Find where the given text appears and provide that cell's center as [x, y] coordinate. 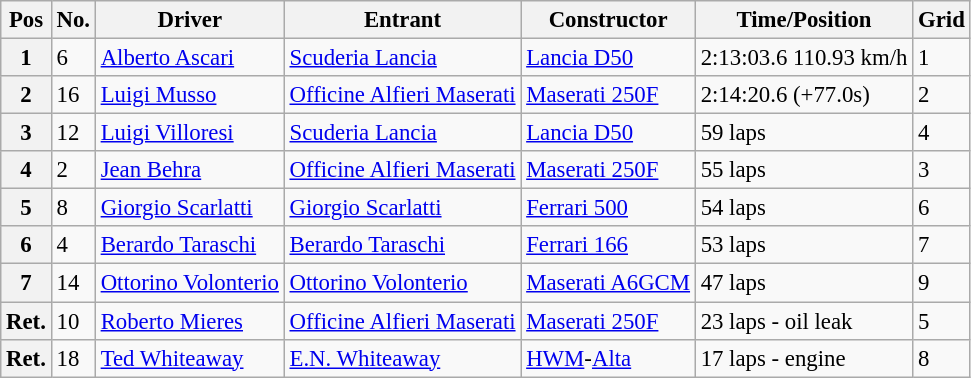
12 [73, 133]
Ted Whiteaway [190, 358]
16 [73, 95]
47 laps [804, 283]
Constructor [608, 20]
HWM-Alta [608, 358]
59 laps [804, 133]
10 [73, 321]
14 [73, 283]
Maserati A6GCM [608, 283]
54 laps [804, 208]
No. [73, 20]
2:14:20.6 (+77.0s) [804, 95]
Luigi Villoresi [190, 133]
Roberto Mieres [190, 321]
Grid [942, 20]
E.N. Whiteaway [402, 358]
23 laps - oil leak [804, 321]
Luigi Musso [190, 95]
Ferrari 500 [608, 208]
Entrant [402, 20]
18 [73, 358]
Ferrari 166 [608, 245]
Jean Behra [190, 170]
17 laps - engine [804, 358]
Time/Position [804, 20]
55 laps [804, 170]
Pos [26, 20]
53 laps [804, 245]
Alberto Ascari [190, 58]
9 [942, 283]
Driver [190, 20]
2:13:03.6 110.93 km/h [804, 58]
